Detect which cell encompasses the target text, then output its (x, y) center coordinate. 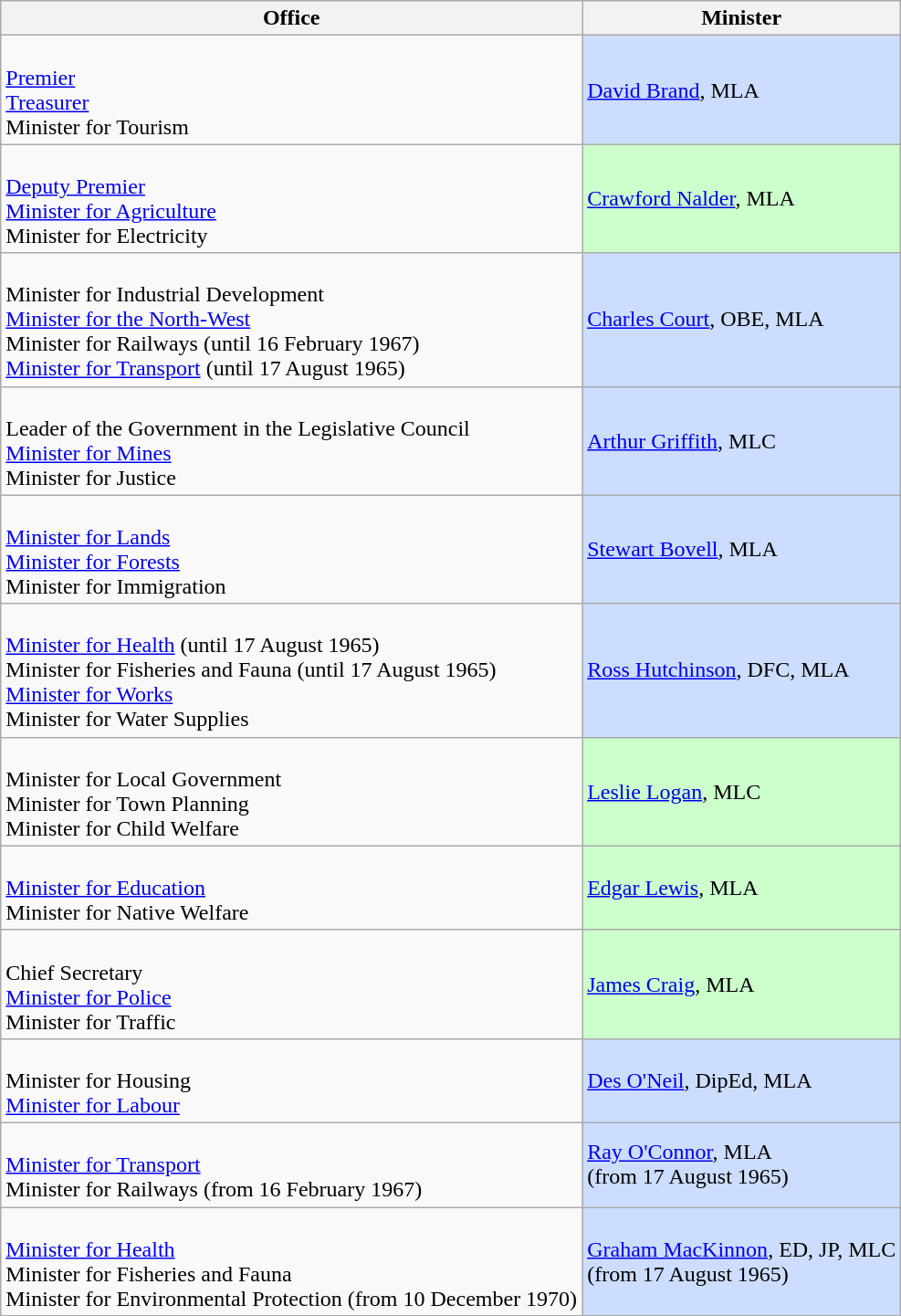
James Craig, MLA (741, 984)
Deputy Premier Minister for Agriculture Minister for Electricity (292, 199)
Des O'Neil, DipEd, MLA (741, 1080)
Leader of the Government in the Legislative Council Minister for Mines Minister for Justice (292, 440)
Graham MacKinnon, ED, JP, MLC(from 17 August 1965) (741, 1262)
Minister for Education Minister for Native Welfare (292, 888)
Leslie Logan, MLC (741, 791)
Minister for Health (until 17 August 1965) Minister for Fisheries and Fauna (until 17 August 1965) Minister for Works Minister for Water Supplies (292, 670)
Chief Secretary Minister for Police Minister for Traffic (292, 984)
Minister for Lands Minister for Forests Minister for Immigration (292, 550)
David Brand, MLA (741, 89)
Stewart Bovell, MLA (741, 550)
Crawford Nalder, MLA (741, 199)
Edgar Lewis, MLA (741, 888)
Minister (741, 18)
Charles Court, OBE, MLA (741, 320)
Minister for Housing Minister for Labour (292, 1080)
Minister for Transport Minister for Railways (from 16 February 1967) (292, 1164)
Office (292, 18)
Premier Treasurer Minister for Tourism (292, 89)
Ray O'Connor, MLA(from 17 August 1965) (741, 1164)
Minister for Health Minister for Fisheries and Fauna Minister for Environmental Protection (from 10 December 1970) (292, 1262)
Ross Hutchinson, DFC, MLA (741, 670)
Arthur Griffith, MLC (741, 440)
Minister for Local Government Minister for Town Planning Minister for Child Welfare (292, 791)
